Output the (X, Y) coordinate of the center of the cell containing the given text.  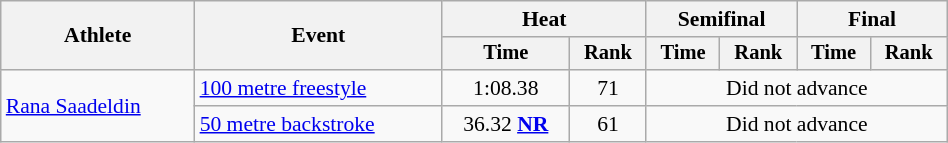
71 (608, 88)
100 metre freestyle (319, 88)
Final (872, 19)
Event (319, 36)
Rana Saadeldin (98, 106)
Semifinal (721, 19)
61 (608, 124)
36.32 NR (506, 124)
Heat (544, 19)
50 metre backstroke (319, 124)
Athlete (98, 36)
1:08.38 (506, 88)
